Locate the cell with the specified text and output its [X, Y] center coordinate. 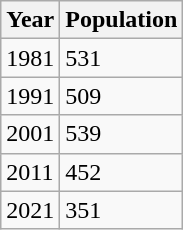
Population [122, 20]
531 [122, 58]
452 [122, 172]
539 [122, 134]
1981 [30, 58]
2021 [30, 210]
1991 [30, 96]
509 [122, 96]
2001 [30, 134]
Year [30, 20]
2011 [30, 172]
351 [122, 210]
